Provide the (x, y) coordinate of the cell's center where the given text is located.  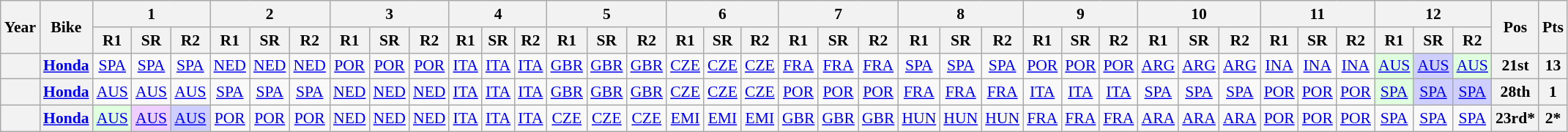
21st (1515, 66)
23rd* (1515, 119)
Pos (1515, 26)
28th (1515, 92)
Bike (66, 26)
5 (607, 14)
Pts (1553, 26)
10 (1198, 14)
11 (1318, 14)
13 (1553, 66)
3 (390, 14)
2 (270, 14)
2* (1553, 119)
7 (839, 14)
Year (21, 26)
9 (1080, 14)
12 (1433, 14)
4 (498, 14)
8 (961, 14)
6 (722, 14)
